Identify which cell holds the provided text, then report its (x, y) central coordinate. 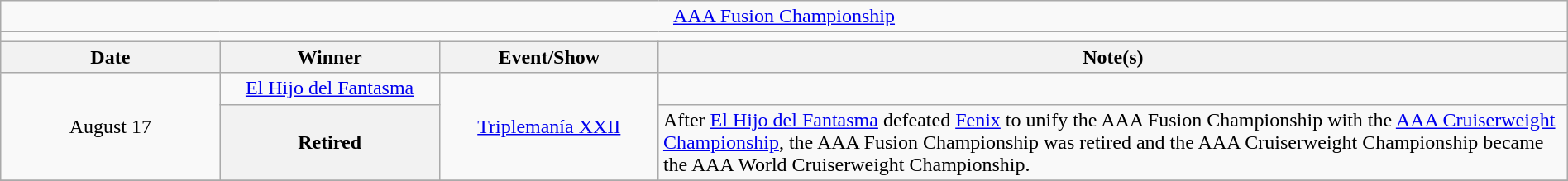
AAA Fusion Championship (784, 17)
El Hijo del Fantasma (329, 88)
Retired (329, 142)
Event/Show (549, 57)
August 17 (111, 126)
Note(s) (1113, 57)
Date (111, 57)
Winner (329, 57)
Triplemanía XXII (549, 126)
